For the text-containing cell, return its midpoint in [x, y] coordinate format. 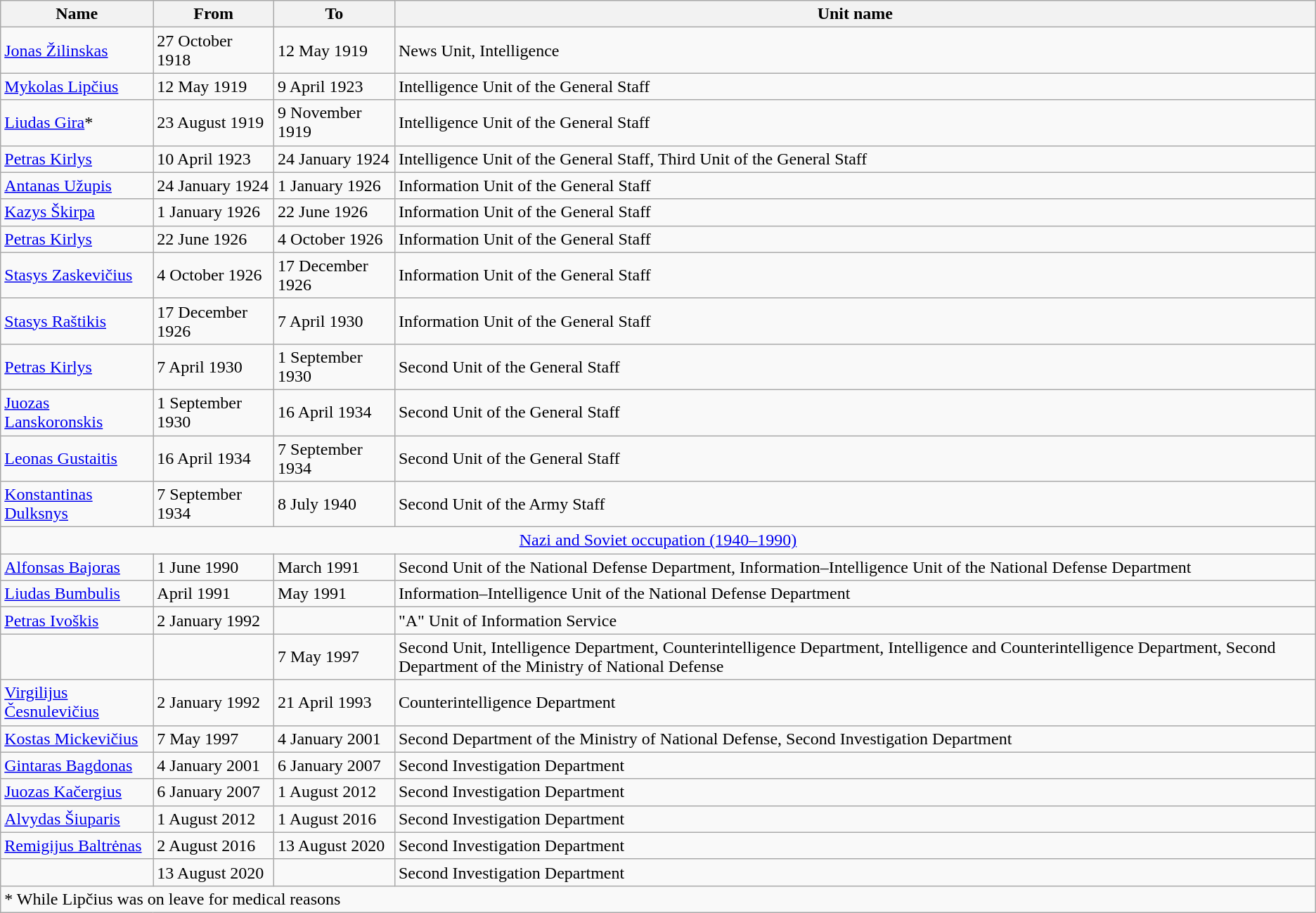
Virgilijus Česnulevičius [77, 703]
8 July 1940 [335, 505]
10 April 1923 [214, 159]
Petras Ivoškis [77, 621]
May 1991 [335, 594]
Counterintelligence Department [855, 703]
Stasys Raštikis [77, 320]
1 August 2016 [335, 819]
Gintaras Bagdonas [77, 765]
Konstantinas Dulksnys [77, 505]
9 November 1919 [335, 122]
23 August 1919 [214, 122]
Liudas Bumbulis [77, 594]
From [214, 14]
Second Unit of the National Defense Department, Information–Intelligence Unit of the National Defense Department [855, 567]
Juozas Lanskoronskis [77, 412]
1 June 1990 [214, 567]
To [335, 14]
Jonas Žilinskas [77, 51]
Intelligence Unit of the General Staff, Third Unit of the General Staff [855, 159]
Information–Intelligence Unit of the National Defense Department [855, 594]
* While Lipčius was on leave for medical reasons [658, 899]
Second Department of the Ministry of National Defense, Second Investigation Department [855, 739]
Kazys Škirpa [77, 212]
News Unit, Intelligence [855, 51]
April 1991 [214, 594]
Leonas Gustaitis [77, 458]
Nazi and Soviet occupation (1940–1990) [658, 540]
Antanas Užupis [77, 186]
March 1991 [335, 567]
Name [77, 14]
Mykolas Lipčius [77, 86]
"A" Unit of Information Service [855, 621]
Juozas Kačergius [77, 792]
Remigijus Baltrėnas [77, 846]
Stasys Zaskevičius [77, 276]
Alvydas Šiuparis [77, 819]
Unit name [855, 14]
9 April 1923 [335, 86]
21 April 1993 [335, 703]
Second Unit of the Army Staff [855, 505]
Alfonsas Bajoras [77, 567]
27 October 1918 [214, 51]
Liudas Gira* [77, 122]
Kostas Mickevičius [77, 739]
2 August 2016 [214, 846]
